Find where the given text appears and provide that cell's center as (X, Y) coordinate. 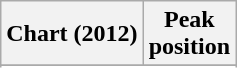
Peakposition (189, 34)
Chart (2012) (72, 34)
